Determine the (x, y) coordinate at the center of the cell enclosing the given text.  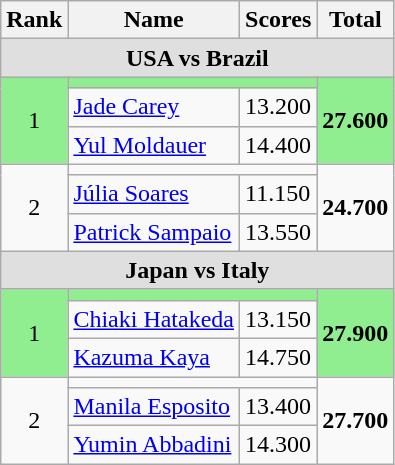
Chiaki Hatakeda (154, 319)
USA vs Brazil (198, 58)
24.700 (356, 208)
27.700 (356, 420)
Rank (34, 20)
27.900 (356, 332)
Kazuma Kaya (154, 357)
11.150 (278, 194)
Yumin Abbadini (154, 445)
14.750 (278, 357)
14.400 (278, 145)
13.200 (278, 107)
Scores (278, 20)
13.550 (278, 232)
Jade Carey (154, 107)
Name (154, 20)
Patrick Sampaio (154, 232)
Júlia Soares (154, 194)
27.600 (356, 120)
13.400 (278, 407)
Manila Esposito (154, 407)
14.300 (278, 445)
13.150 (278, 319)
Total (356, 20)
Yul Moldauer (154, 145)
Japan vs Italy (198, 270)
